Capture the cell that displays the provided text and extract its (x, y) central coordinate. 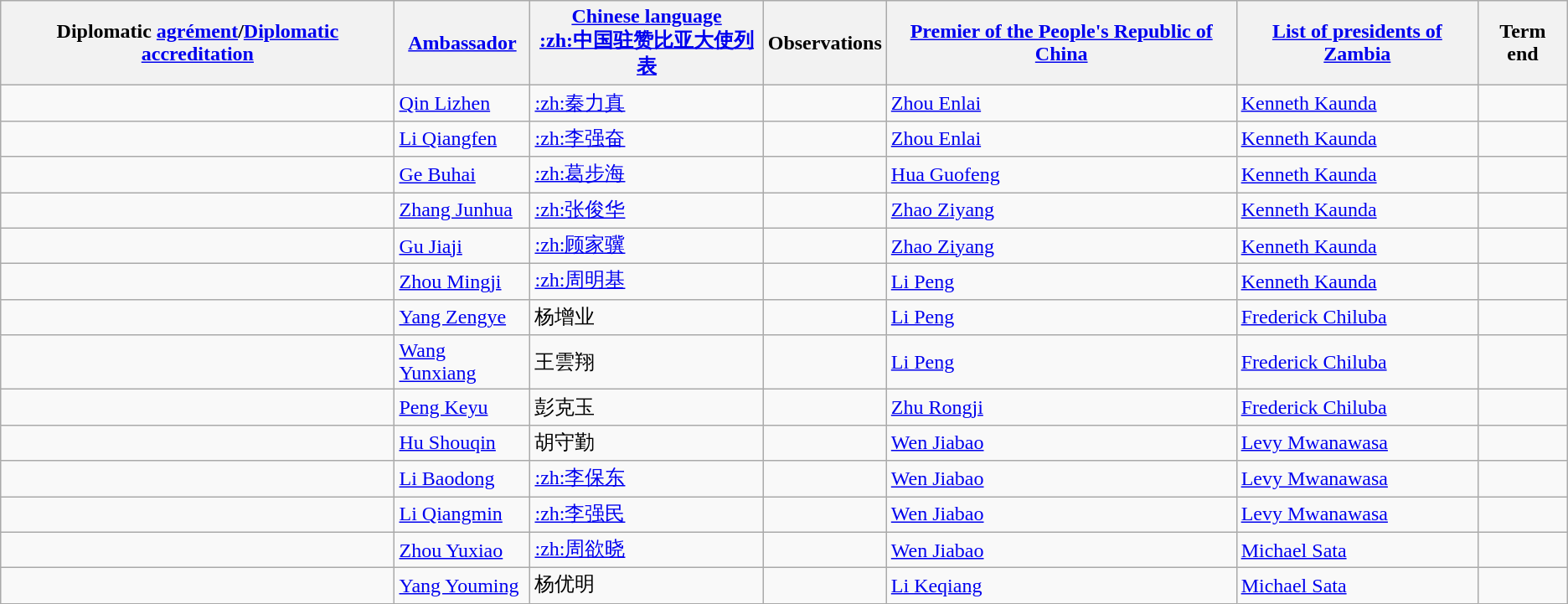
List of presidents of Zambia (1357, 44)
Ambassador (462, 44)
:zh:周欲晓 (647, 550)
Zhu Rongji (1061, 407)
王雲翔 (647, 362)
杨增业 (647, 317)
Peng Keyu (462, 407)
:zh:李保东 (647, 479)
Zhang Junhua (462, 211)
Chinese language:zh:中国驻赞比亚大使列表 (647, 44)
Premier of the People's Republic of China (1061, 44)
:zh:顾家骥 (647, 246)
Gu Jiaji (462, 246)
Li Keqiang (1061, 586)
Ge Buhai (462, 174)
Zhou Yuxiao (462, 550)
胡守勤 (647, 442)
Li Qiangmin (462, 514)
Yang Zengye (462, 317)
杨优明 (647, 586)
Hua Guofeng (1061, 174)
彭克玉 (647, 407)
Wang Yunxiang (462, 362)
:zh:葛步海 (647, 174)
Hu Shouqin (462, 442)
Li Qiangfen (462, 139)
Li Baodong (462, 479)
Qin Lizhen (462, 104)
:zh:李强奋 (647, 139)
:zh:秦力真 (647, 104)
Yang Youming (462, 586)
:zh:李强民 (647, 514)
:zh:张俊华 (647, 211)
Diplomatic agrément/Diplomatic accreditation (198, 44)
Observations (824, 44)
Zhou Mingji (462, 281)
:zh:周明基 (647, 281)
Term end (1523, 44)
